For the text-containing cell, return its midpoint in (x, y) coordinate format. 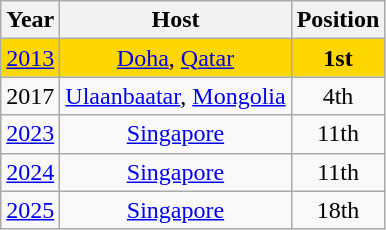
Ulaanbaatar, Mongolia (176, 96)
Position (338, 20)
Host (176, 20)
2017 (30, 96)
2025 (30, 210)
4th (338, 96)
Year (30, 20)
Doha, Qatar (176, 58)
2024 (30, 172)
18th (338, 210)
1st (338, 58)
2023 (30, 134)
2013 (30, 58)
